Pinpoint the cell where the given text exists, returning its [X, Y] midpoint coordinate. 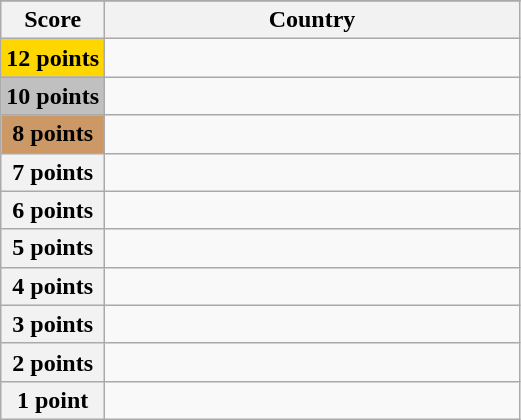
5 points [53, 248]
8 points [53, 134]
12 points [53, 58]
3 points [53, 324]
2 points [53, 362]
4 points [53, 286]
1 point [53, 400]
Country [312, 20]
6 points [53, 210]
Score [53, 20]
7 points [53, 172]
10 points [53, 96]
